Output the [X, Y] coordinate of the center of the cell containing the given text.  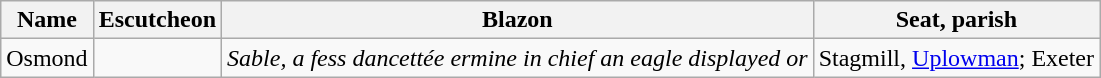
Seat, parish [956, 20]
Name [47, 20]
Blazon [518, 20]
Stagmill, Uplowman; Exeter [956, 58]
Osmond [47, 58]
Escutcheon [157, 20]
Sable, a fess dancettée ermine in chief an eagle displayed or [518, 58]
